Find where the given text appears and provide that cell's center as [X, Y] coordinate. 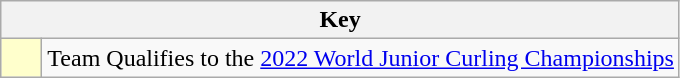
Key [340, 20]
Team Qualifies to the 2022 World Junior Curling Championships [361, 58]
